Capture the cell that displays the provided text and extract its (x, y) central coordinate. 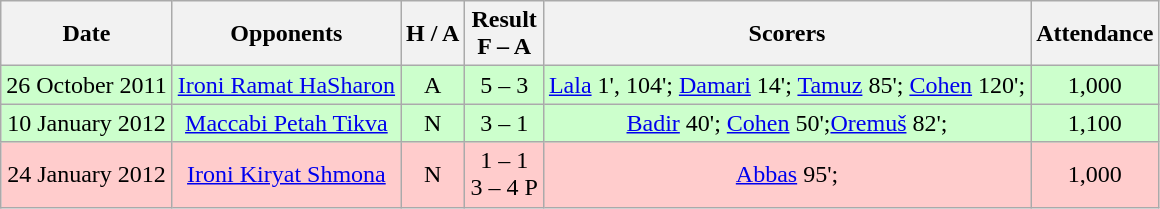
Maccabi Petah Tikva (286, 123)
ResultF – A (504, 34)
Attendance (1095, 34)
Lala 1', 104'; Damari 14'; Tamuz 85'; Cohen 120'; (786, 85)
H / A (433, 34)
10 January 2012 (86, 123)
3 – 1 (504, 123)
Ironi Ramat HaSharon (286, 85)
Badir 40'; Cohen 50';Oremuš 82'; (786, 123)
1,100 (1095, 123)
Ironi Kiryat Shmona (286, 174)
1 – 13 – 4 P (504, 174)
A (433, 85)
5 – 3 (504, 85)
Abbas 95'; (786, 174)
Opponents (286, 34)
24 January 2012 (86, 174)
26 October 2011 (86, 85)
Date (86, 34)
Scorers (786, 34)
